Return (x, y) of the center of cell containing provided text 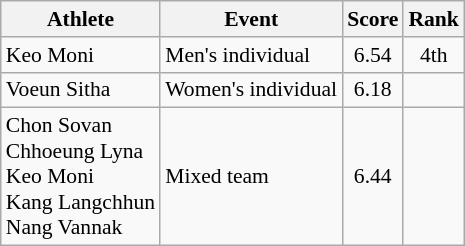
Rank (434, 19)
Keo Moni (80, 55)
4th (434, 55)
6.44 (372, 177)
6.54 (372, 55)
6.18 (372, 90)
Men's individual (251, 55)
Mixed team (251, 177)
Athlete (80, 19)
Score (372, 19)
Women's individual (251, 90)
Event (251, 19)
Chon SovanChhoeung LynaKeo MoniKang LangchhunNang Vannak (80, 177)
Voeun Sitha (80, 90)
